Capture the cell that displays the provided text and extract its (x, y) central coordinate. 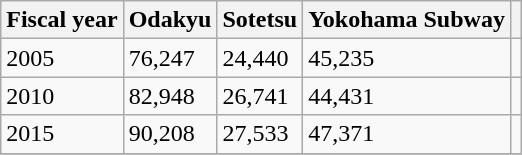
2010 (62, 96)
27,533 (260, 134)
2005 (62, 58)
Odakyu (170, 20)
44,431 (407, 96)
82,948 (170, 96)
26,741 (260, 96)
Yokohama Subway (407, 20)
2015 (62, 134)
45,235 (407, 58)
Sotetsu (260, 20)
Fiscal year (62, 20)
90,208 (170, 134)
76,247 (170, 58)
24,440 (260, 58)
47,371 (407, 134)
